For the text-containing cell, return its midpoint in (X, Y) coordinate format. 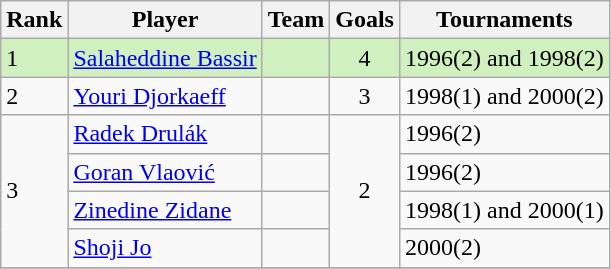
1998(1) and 2000(1) (504, 210)
1 (34, 58)
Rank (34, 20)
Goran Vlaović (165, 172)
1996(2) and 1998(2) (504, 58)
Radek Drulák (165, 134)
Tournaments (504, 20)
Goals (365, 20)
Youri Djorkaeff (165, 96)
4 (365, 58)
2000(2) (504, 248)
Player (165, 20)
Zinedine Zidane (165, 210)
Shoji Jo (165, 248)
1998(1) and 2000(2) (504, 96)
Team (296, 20)
Salaheddine Bassir (165, 58)
